Return (x, y) of the center of cell containing provided text 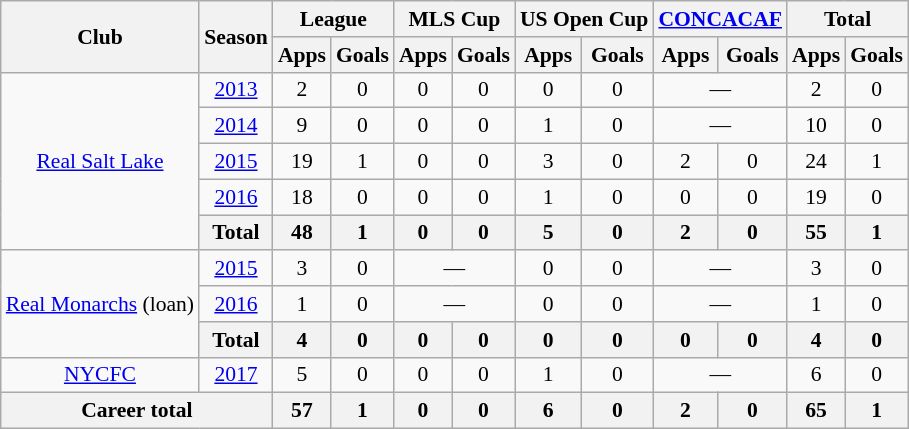
65 (816, 411)
Club (100, 36)
2014 (236, 126)
MLS Cup (454, 19)
Real Salt Lake (100, 161)
2017 (236, 375)
48 (302, 233)
57 (302, 411)
55 (816, 233)
CONCACAF (720, 19)
League (334, 19)
Season (236, 36)
10 (816, 126)
Real Monarchs (loan) (100, 304)
US Open Cup (584, 19)
18 (302, 197)
9 (302, 126)
24 (816, 162)
Career total (137, 411)
2013 (236, 90)
NYCFC (100, 375)
